Search for the cell housing the specified text and yield its (x, y) center coordinate. 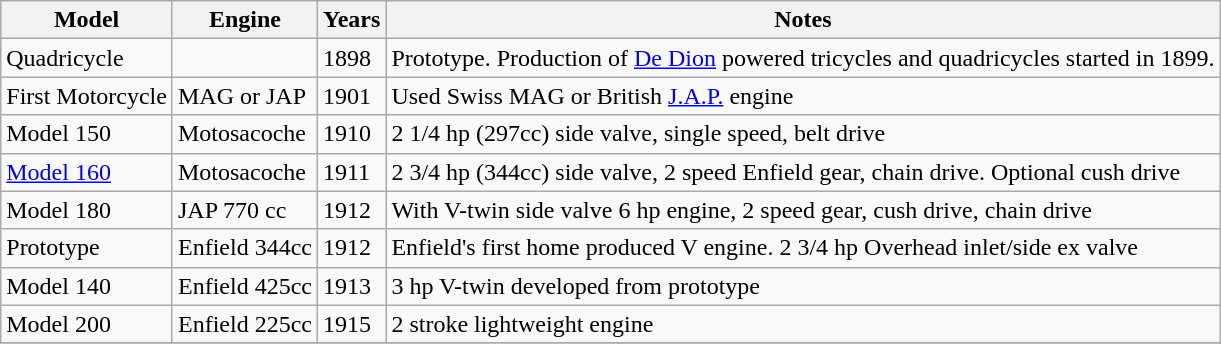
JAP 770 cc (244, 210)
Enfield 425cc (244, 286)
1911 (351, 172)
Prototype. Production of De Dion powered tricycles and quadricycles started in 1899. (803, 58)
Model 200 (87, 324)
1901 (351, 96)
Model 180 (87, 210)
MAG or JAP (244, 96)
Prototype (87, 248)
First Motorcycle (87, 96)
Notes (803, 20)
Model 150 (87, 134)
1910 (351, 134)
Years (351, 20)
1898 (351, 58)
2 3/4 hp (344cc) side valve, 2 speed Enfield gear, chain drive. Optional cush drive (803, 172)
Engine (244, 20)
1915 (351, 324)
Model (87, 20)
Used Swiss MAG or British J.A.P. engine (803, 96)
1913 (351, 286)
2 1/4 hp (297cc) side valve, single speed, belt drive (803, 134)
Enfield's first home produced V engine. 2 3/4 hp Overhead inlet/side ex valve (803, 248)
Model 140 (87, 286)
Enfield 225cc (244, 324)
Model 160 (87, 172)
Quadricycle (87, 58)
2 stroke lightweight engine (803, 324)
3 hp V-twin developed from prototype (803, 286)
With V-twin side valve 6 hp engine, 2 speed gear, cush drive, chain drive (803, 210)
Enfield 344cc (244, 248)
